Identify which cell holds the provided text, then report its [x, y] central coordinate. 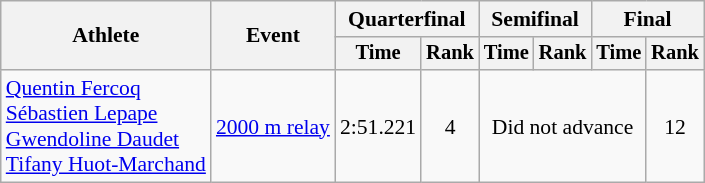
4 [450, 126]
Quarterfinal [407, 19]
12 [675, 126]
Event [273, 36]
Semifinal [535, 19]
Final [647, 19]
2:51.221 [378, 126]
2000 m relay [273, 126]
Athlete [106, 36]
Quentin FercoqSébastien LepapeGwendoline DaudetTifany Huot-Marchand [106, 126]
Did not advance [562, 126]
